Scan for the cell matching the given text and deliver its [x, y] coordinate at center. 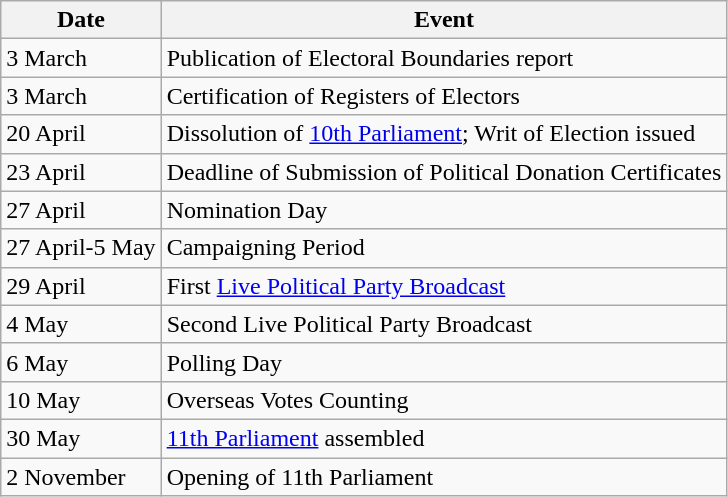
Dissolution of 10th Parliament; Writ of Election issued [444, 134]
Nomination Day [444, 210]
Opening of 11th Parliament [444, 477]
Event [444, 20]
6 May [81, 362]
10 May [81, 400]
Overseas Votes Counting [444, 400]
29 April [81, 286]
27 April-5 May [81, 248]
Certification of Registers of Electors [444, 96]
Date [81, 20]
23 April [81, 172]
Second Live Political Party Broadcast [444, 324]
First Live Political Party Broadcast [444, 286]
Deadline of Submission of Political Donation Certificates [444, 172]
Publication of Electoral Boundaries report [444, 58]
Campaigning Period [444, 248]
11th Parliament assembled [444, 438]
4 May [81, 324]
2 November [81, 477]
Polling Day [444, 362]
20 April [81, 134]
27 April [81, 210]
30 May [81, 438]
